Scan for the cell matching the given text and deliver its (X, Y) coordinate at center. 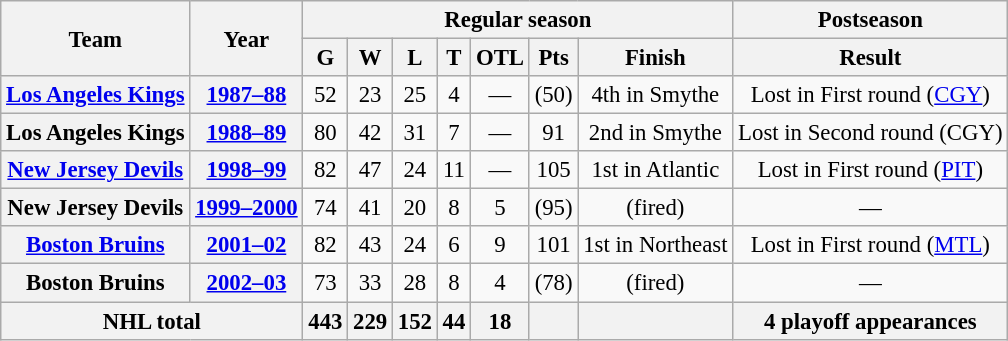
23 (370, 95)
W (370, 58)
2001–02 (246, 245)
(95) (554, 208)
Regular season (518, 20)
31 (414, 133)
11 (454, 170)
1988–89 (246, 133)
20 (414, 208)
Result (870, 58)
443 (326, 321)
7 (454, 133)
Pts (554, 58)
28 (414, 283)
1987–88 (246, 95)
4th in Smythe (656, 95)
1998–99 (246, 170)
5 (500, 208)
2nd in Smythe (656, 133)
101 (554, 245)
Lost in Second round (CGY) (870, 133)
18 (500, 321)
33 (370, 283)
73 (326, 283)
42 (370, 133)
44 (454, 321)
NHL total (152, 321)
L (414, 58)
(50) (554, 95)
(78) (554, 283)
OTL (500, 58)
Finish (656, 58)
G (326, 58)
4 playoff appearances (870, 321)
Lost in First round (PIT) (870, 170)
9 (500, 245)
152 (414, 321)
25 (414, 95)
Team (96, 38)
Lost in First round (CGY) (870, 95)
Lost in First round (MTL) (870, 245)
74 (326, 208)
Postseason (870, 20)
52 (326, 95)
Year (246, 38)
80 (326, 133)
2002–03 (246, 283)
6 (454, 245)
1st in Northeast (656, 245)
41 (370, 208)
47 (370, 170)
229 (370, 321)
105 (554, 170)
43 (370, 245)
1999–2000 (246, 208)
91 (554, 133)
1st in Atlantic (656, 170)
T (454, 58)
